From the cell containing the given text, extract its center point as (X, Y) coordinate. 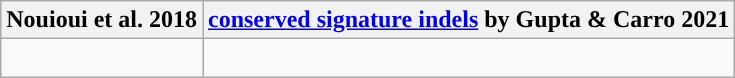
conserved signature indels by Gupta & Carro 2021 (468, 20)
Nouioui et al. 2018 (102, 20)
